Detect which cell encompasses the target text, then output its [X, Y] center coordinate. 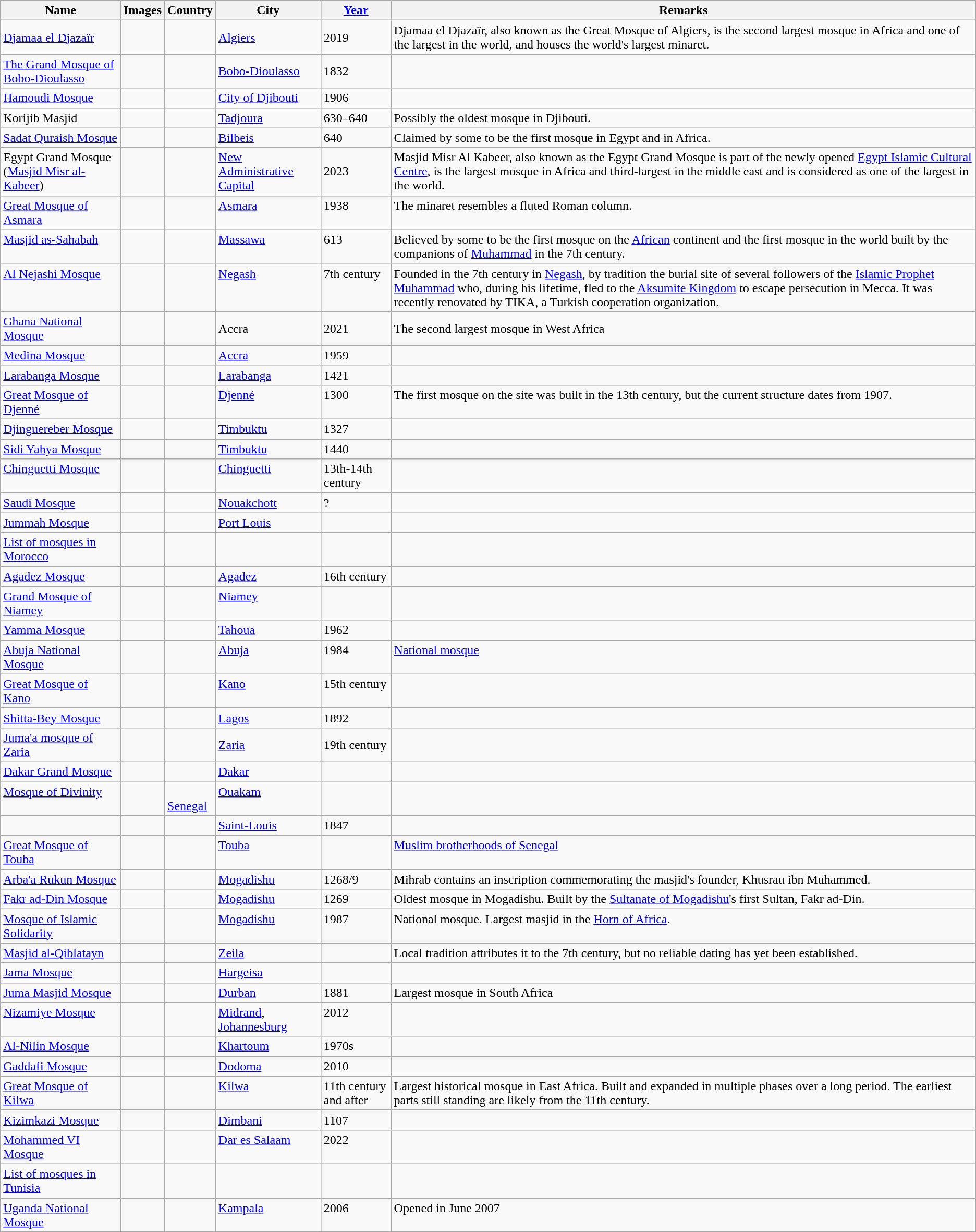
Djinguereber Mosque [60, 429]
Dakar Grand Mosque [60, 771]
Year [356, 10]
Hargeisa [268, 973]
Great Mosque of Djenné [60, 403]
1847 [356, 826]
Abuja National Mosque [60, 657]
Sadat Quraish Mosque [60, 138]
Country [190, 10]
Port Louis [268, 523]
Uganda National Mosque [60, 1214]
Tadjoura [268, 118]
630–640 [356, 118]
1421 [356, 375]
1959 [356, 355]
7th century [356, 287]
Chinguetti [268, 476]
19th century [356, 745]
1269 [356, 899]
15th century [356, 691]
Ghana National Mosque [60, 329]
1906 [356, 98]
Saudi Mosque [60, 503]
Saint-Louis [268, 826]
Name [60, 10]
Touba [268, 852]
Opened in June 2007 [683, 1214]
1892 [356, 718]
List of mosques in Morocco [60, 550]
Dakar [268, 771]
Yamma Mosque [60, 630]
1268/9 [356, 879]
2022 [356, 1146]
Images [142, 10]
Massawa [268, 246]
Algiers [268, 38]
Largest mosque in South Africa [683, 993]
Egypt Grand Mosque(Masjid Misr al- Kabeer) [60, 172]
Bobo-Dioulasso [268, 71]
1300 [356, 403]
Kampala [268, 1214]
Zeila [268, 953]
Dar es Salaam [268, 1146]
National mosque [683, 657]
11th century and after [356, 1093]
Possibly the oldest mosque in Djibouti. [683, 118]
Larabanga [268, 375]
Negash [268, 287]
The second largest mosque in West Africa [683, 329]
Chinguetti Mosque [60, 476]
Ouakam [268, 798]
Kano [268, 691]
Abuja [268, 657]
2006 [356, 1214]
Tahoua [268, 630]
Djenné [268, 403]
Claimed by some to be the first mosque in Egypt and in Africa. [683, 138]
1440 [356, 449]
The first mosque on the site was built in the 13th century, but the current structure dates from 1907. [683, 403]
Al-Nilin Mosque [60, 1046]
Local tradition attributes it to the 7th century, but no reliable dating has yet been established. [683, 953]
Midrand, Johannesburg [268, 1019]
National mosque. Largest masjid in the Horn of Africa. [683, 926]
Juma Masjid Mosque [60, 993]
Dimbani [268, 1120]
Jummah Mosque [60, 523]
Arba'a Rukun Mosque [60, 879]
1970s [356, 1046]
2021 [356, 329]
The minaret resembles a fluted Roman column. [683, 213]
Masjid al-Qiblatayn [60, 953]
Asmara [268, 213]
Khartoum [268, 1046]
Muslim brotherhoods of Senegal [683, 852]
Mihrab contains an inscription commemorating the masjid's founder, Khusrau ibn Muhammed. [683, 879]
Bilbeis [268, 138]
Great Mosque of Kilwa [60, 1093]
1987 [356, 926]
Oldest mosque in Mogadishu. Built by the Sultanate of Mogadishu's first Sultan, Fakr ad-Din. [683, 899]
Agadez [268, 576]
13th-14th century [356, 476]
Medina Mosque [60, 355]
Grand Mosque of Niamey [60, 603]
Mosque of Islamic Solidarity [60, 926]
Kizimkazi Mosque [60, 1120]
Djamaa el Djazaïr [60, 38]
Great Mosque of Kano [60, 691]
City [268, 10]
Mohammed VI Mosque [60, 1146]
Niamey [268, 603]
Lagos [268, 718]
Fakr ad-Din Mosque [60, 899]
List of mosques in Tunisia [60, 1181]
Larabanga Mosque [60, 375]
1881 [356, 993]
16th century [356, 576]
Sidi Yahya Mosque [60, 449]
Dodoma [268, 1066]
2010 [356, 1066]
Juma'a mosque of Zaria [60, 745]
2023 [356, 172]
Senegal [190, 798]
1832 [356, 71]
Gaddafi Mosque [60, 1066]
Masjid as-Sahabah [60, 246]
1107 [356, 1120]
Nouakchott [268, 503]
Korijib Masjid [60, 118]
Shitta-Bey Mosque [60, 718]
Mosque of Divinity [60, 798]
Great Mosque of Asmara [60, 213]
1327 [356, 429]
Al Nejashi Mosque [60, 287]
Kilwa [268, 1093]
Durban [268, 993]
? [356, 503]
1938 [356, 213]
City of Djibouti [268, 98]
Jama Mosque [60, 973]
Agadez Mosque [60, 576]
640 [356, 138]
1984 [356, 657]
Hamoudi Mosque [60, 98]
1962 [356, 630]
Great Mosque of Touba [60, 852]
New Administrative Capital [268, 172]
Zaria [268, 745]
613 [356, 246]
Remarks [683, 10]
2012 [356, 1019]
The Grand Mosque of Bobo-Dioulasso [60, 71]
Nizamiye Mosque [60, 1019]
2019 [356, 38]
